Capture the cell that displays the provided text and extract its [x, y] central coordinate. 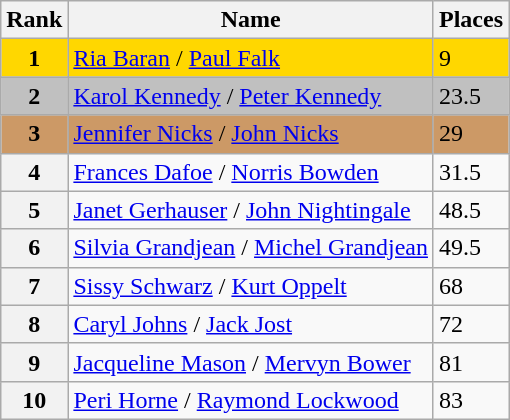
31.5 [470, 172]
6 [34, 248]
23.5 [470, 96]
Jacqueline Mason / Mervyn Bower [251, 362]
Sissy Schwarz / Kurt Oppelt [251, 286]
3 [34, 134]
Rank [34, 20]
68 [470, 286]
49.5 [470, 248]
Jennifer Nicks / John Nicks [251, 134]
81 [470, 362]
Frances Dafoe / Norris Bowden [251, 172]
Janet Gerhauser / John Nightingale [251, 210]
10 [34, 400]
72 [470, 324]
8 [34, 324]
Silvia Grandjean / Michel Grandjean [251, 248]
Peri Horne / Raymond Lockwood [251, 400]
Caryl Johns / Jack Jost [251, 324]
48.5 [470, 210]
Places [470, 20]
29 [470, 134]
7 [34, 286]
1 [34, 58]
2 [34, 96]
Karol Kennedy / Peter Kennedy [251, 96]
Name [251, 20]
Ria Baran / Paul Falk [251, 58]
4 [34, 172]
83 [470, 400]
5 [34, 210]
